Determine the (x, y) coordinate at the center of the cell enclosing the given text.  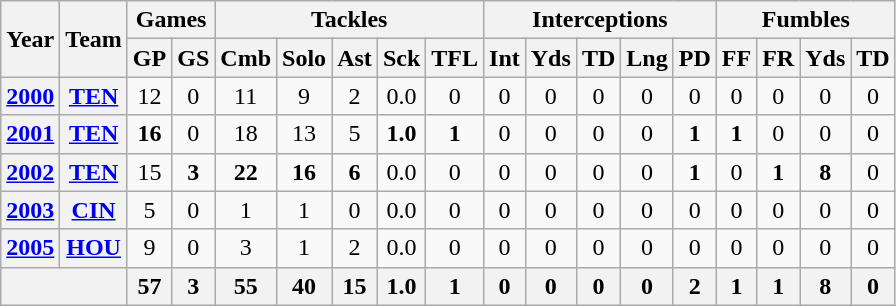
FF (736, 58)
Solo (304, 58)
2005 (30, 248)
FR (778, 58)
Games (170, 20)
Fumbles (806, 20)
Interceptions (600, 20)
55 (246, 286)
6 (355, 172)
2003 (30, 210)
13 (304, 134)
GP (149, 58)
Ast (355, 58)
PD (694, 58)
57 (149, 286)
TFL (455, 58)
Lng (647, 58)
2000 (30, 96)
Cmb (246, 58)
Int (505, 58)
12 (149, 96)
Year (30, 39)
11 (246, 96)
GS (194, 58)
HOU (94, 248)
2002 (30, 172)
Tackles (350, 20)
22 (246, 172)
CIN (94, 210)
18 (246, 134)
2001 (30, 134)
Sck (401, 58)
Team (94, 39)
40 (304, 286)
